Locate the cell with the specified text and output its [X, Y] center coordinate. 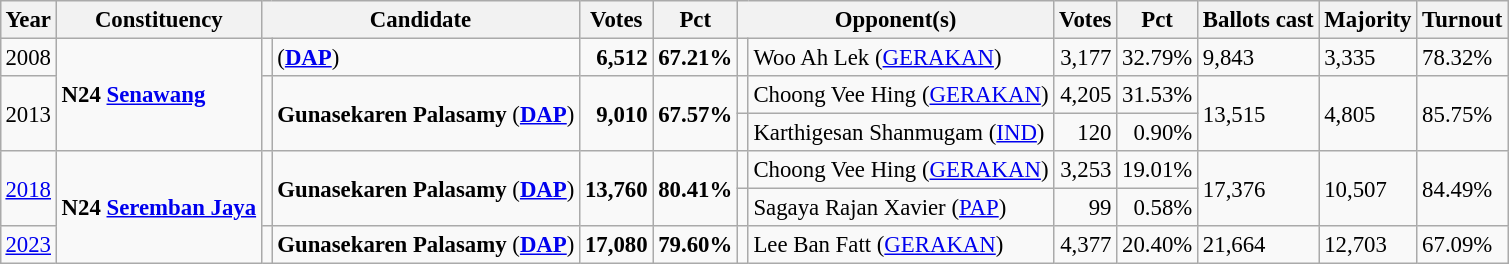
17,080 [616, 245]
21,664 [1258, 245]
120 [1086, 133]
Majority [1368, 20]
0.58% [1158, 208]
12,703 [1368, 245]
3,335 [1368, 57]
85.75% [1462, 114]
79.60% [696, 245]
2008 [28, 57]
Turnout [1462, 20]
84.49% [1462, 188]
Candidate [420, 20]
Lee Ban Fatt (GERAKAN) [901, 245]
32.79% [1158, 57]
Opponent(s) [896, 20]
3,177 [1086, 57]
19.01% [1158, 170]
99 [1086, 208]
78.32% [1462, 57]
67.21% [696, 57]
9,843 [1258, 57]
67.57% [696, 114]
17,376 [1258, 188]
4,377 [1086, 245]
N24 Senawang [158, 94]
3,253 [1086, 170]
2013 [28, 114]
80.41% [696, 188]
13,515 [1258, 114]
N24 Seremban Jaya [158, 208]
20.40% [1158, 245]
2018 [28, 188]
Woo Ah Lek (GERAKAN) [901, 57]
(DAP) [426, 57]
67.09% [1462, 245]
13,760 [616, 188]
10,507 [1368, 188]
31.53% [1158, 95]
Sagaya Rajan Xavier (PAP) [901, 208]
4,805 [1368, 114]
Constituency [158, 20]
4,205 [1086, 95]
9,010 [616, 114]
6,512 [616, 57]
Ballots cast [1258, 20]
Karthigesan Shanmugam (IND) [901, 133]
0.90% [1158, 133]
2023 [28, 245]
Year [28, 20]
